Return the [x, y] coordinate for the center point of the cell that contains the specified text.  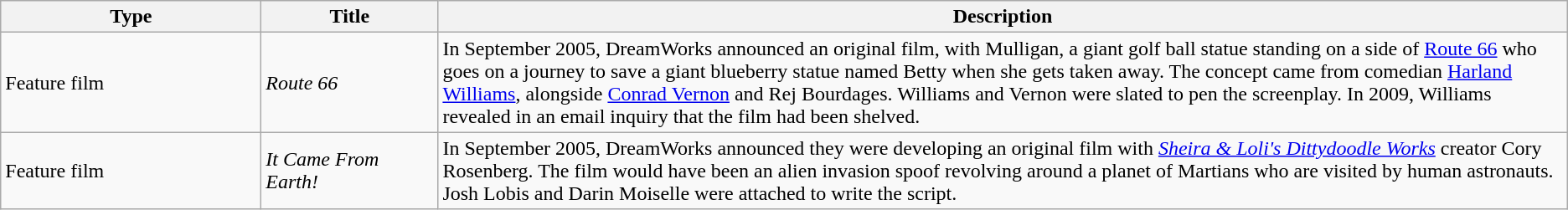
Description [1003, 17]
It Came From Earth! [350, 171]
Type [131, 17]
Route 66 [350, 82]
Title [350, 17]
